For the text-containing cell, return its midpoint in [x, y] coordinate format. 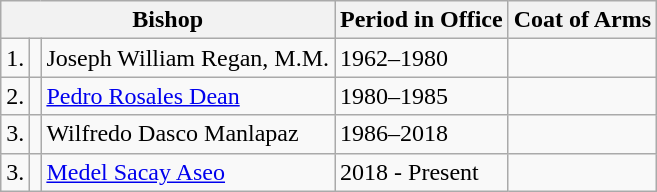
Pedro Rosales Dean [188, 96]
Coat of Arms [582, 20]
Period in Office [422, 20]
Joseph William Regan, M.M. [188, 58]
Wilfredo Dasco Manlapaz [188, 134]
2. [16, 96]
1962–1980 [422, 58]
Medel Sacay Aseo [188, 172]
1986–2018 [422, 134]
1. [16, 58]
2018 - Present [422, 172]
Bishop [168, 20]
1980–1985 [422, 96]
